Locate the cell with the specified text and output its [x, y] center coordinate. 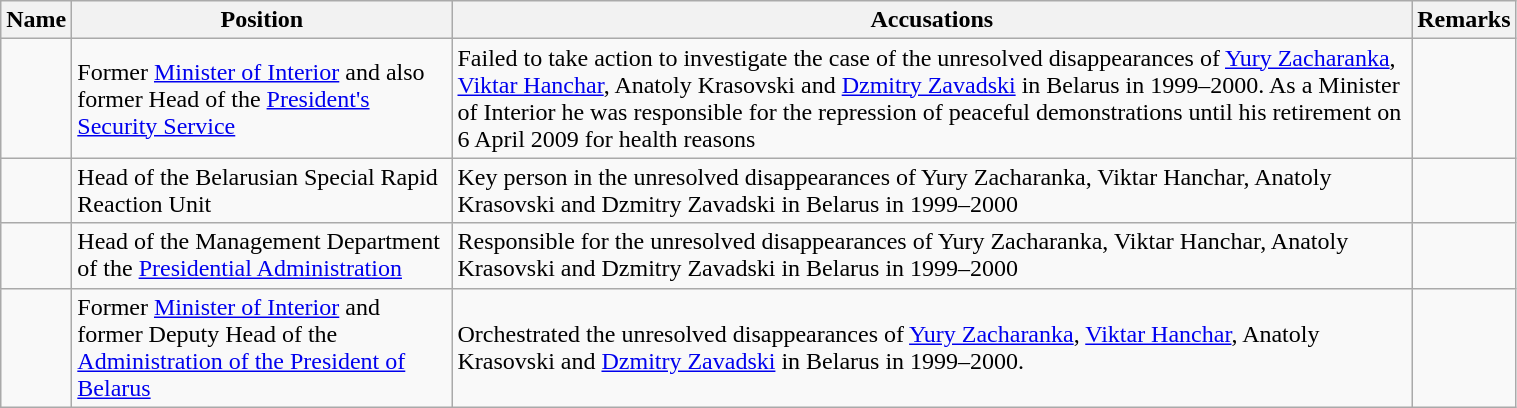
Former Minister of Interior and also former Head of the President's Security Service [262, 98]
Responsible for the unresolved disappearances of Yury Zacharanka, Viktar Hanchar, Anatoly Krasovski and Dzmitry Zavadski in Belarus in 1999–2000 [932, 256]
Key person in the unresolved disappearances of Yury Zacharanka, Viktar Hanchar, Anatoly Krasovski and Dzmitry Zavadski in Belarus in 1999–2000 [932, 190]
Orchestrated the unresolved disappearances of Yury Zacharanka, Viktar Hanchar, Anatoly Krasovski and Dzmitry Zavadski in Belarus in 1999–2000. [932, 348]
Name [36, 20]
Remarks [1464, 20]
Head of the Belarusian Special Rapid Reaction Unit [262, 190]
Head of the Management Department of the Presidential Administration [262, 256]
Accusations [932, 20]
Position [262, 20]
Former Minister of Interior and former Deputy Head of the Administration of the President of Belarus [262, 348]
